Provide the [X, Y] coordinate of the cell's center where the given text is located.  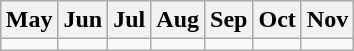
Jun [83, 20]
Oct [277, 20]
Aug [178, 20]
May [29, 20]
Jul [130, 20]
Nov [327, 20]
Sep [229, 20]
